Find where the given text appears and provide that cell's center as [x, y] coordinate. 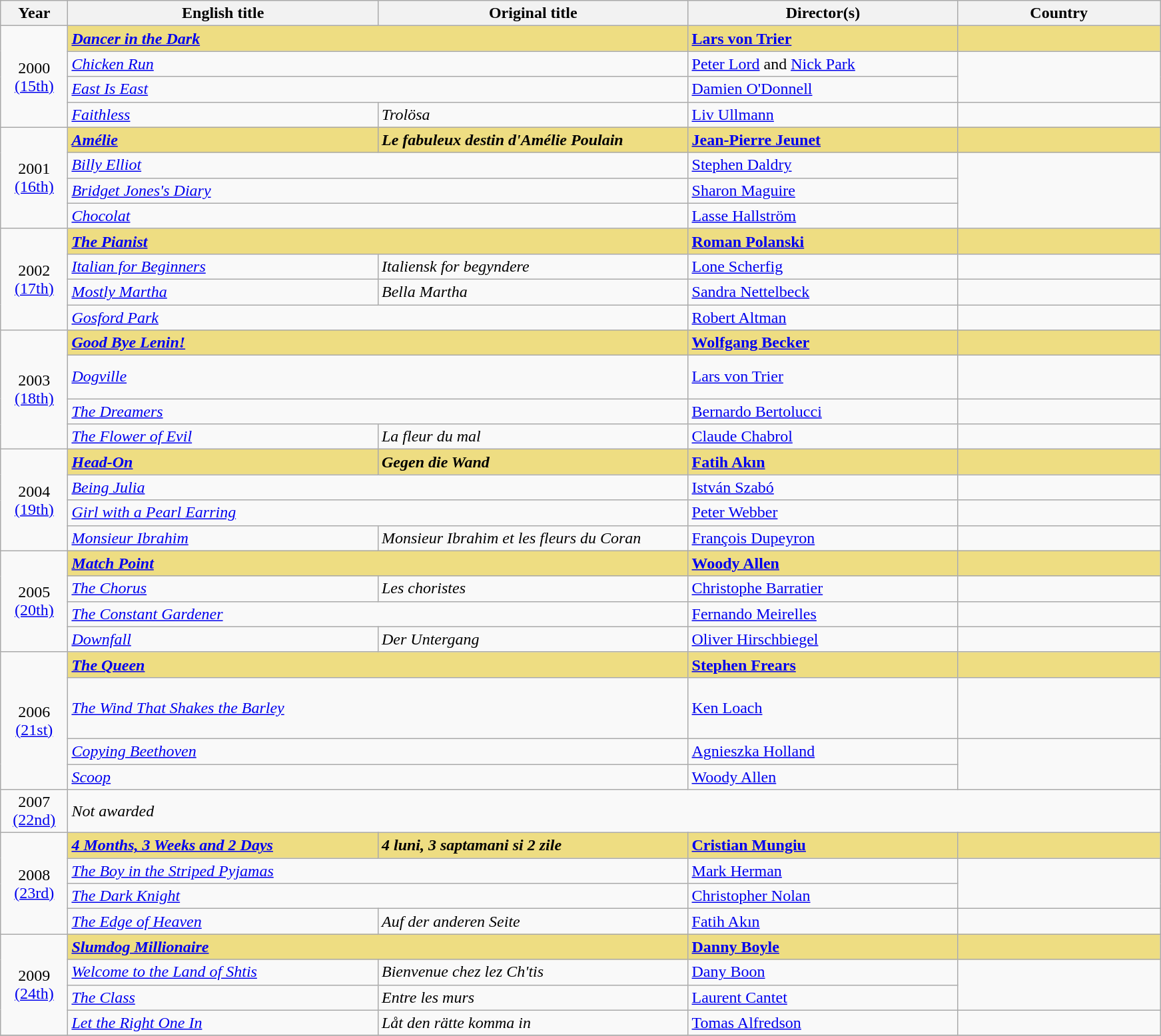
Welcome to the Land of Shtis [223, 972]
Christophe Barratier [823, 589]
Liv Ullmann [823, 115]
Italiensk for begyndere [533, 266]
Monsieur Ibrahim et les fleurs du Coran [533, 538]
Downfall [223, 639]
Roman Polanski [823, 241]
Good Bye Lenin! [378, 343]
The Pianist [378, 241]
Robert Altman [823, 318]
Bridget Jones's Diary [378, 190]
Oliver Hirschbiegel [823, 639]
Gosford Park [378, 318]
István Szabó [823, 487]
Dancer in the Dark [378, 39]
Cristian Mungiu [823, 846]
Slumdog Millionaire [378, 947]
Original title [533, 13]
Director(s) [823, 13]
Amélie [223, 140]
2000(15th) [35, 77]
Laurent Cantet [823, 997]
Dany Boon [823, 972]
Not awarded [614, 811]
Gegen die Wand [533, 462]
The Constant Gardener [378, 614]
Let the Right One In [223, 1023]
2007(22nd) [35, 811]
Peter Lord and Nick Park [823, 64]
Wolfgang Becker [823, 343]
Being Julia [378, 487]
Bella Martha [533, 292]
Les choristes [533, 589]
2009(24th) [35, 985]
Chocolat [378, 216]
Country [1059, 13]
2004(19th) [35, 500]
The Flower of Evil [223, 437]
Lasse Hallström [823, 216]
Dogville [378, 377]
2005(20th) [35, 601]
Claude Chabrol [823, 437]
Låt den rätte komma in [533, 1023]
Danny Boyle [823, 947]
The Boy in the Striped Pyjamas [378, 871]
Head-On [223, 462]
2006(21st) [35, 720]
Billy Elliot [378, 165]
The Queen [378, 664]
2001(16th) [35, 178]
Jean-Pierre Jeunet [823, 140]
Stephen Daldry [823, 165]
Bernardo Bertolucci [823, 411]
East Is East [378, 89]
Mark Herman [823, 871]
Monsieur Ibrahim [223, 538]
The Dark Knight [378, 896]
Faithless [223, 115]
Tomas Alfredson [823, 1023]
Bienvenue chez lez Ch'tis [533, 972]
The Wind That Shakes the Barley [378, 708]
Le fabuleux destin d'Amélie Poulain [533, 140]
Match Point [378, 563]
English title [223, 13]
Chicken Run [378, 64]
Fernando Meirelles [823, 614]
Trolösa [533, 115]
Sharon Maguire [823, 190]
Year [35, 13]
Damien O'Donnell [823, 89]
Auf der anderen Seite [533, 921]
Mostly Martha [223, 292]
Entre les murs [533, 997]
4 luni, 3 saptamani si 2 zile [533, 846]
The Chorus [223, 589]
The Class [223, 997]
2002(17th) [35, 279]
Copying Beethoven [378, 751]
La fleur du mal [533, 437]
2003(18th) [35, 390]
2008(23rd) [35, 884]
Stephen Frears [823, 664]
The Dreamers [378, 411]
Agnieszka Holland [823, 751]
Ken Loach [823, 708]
Peter Webber [823, 513]
Girl with a Pearl Earring [378, 513]
Der Untergang [533, 639]
Lone Scherfig [823, 266]
The Edge of Heaven [223, 921]
Scoop [378, 777]
4 Months, 3 Weeks and 2 Days [223, 846]
Christopher Nolan [823, 896]
Sandra Nettelbeck [823, 292]
Italian for Beginners [223, 266]
François Dupeyron [823, 538]
